For the text-containing cell, return its midpoint in (x, y) coordinate format. 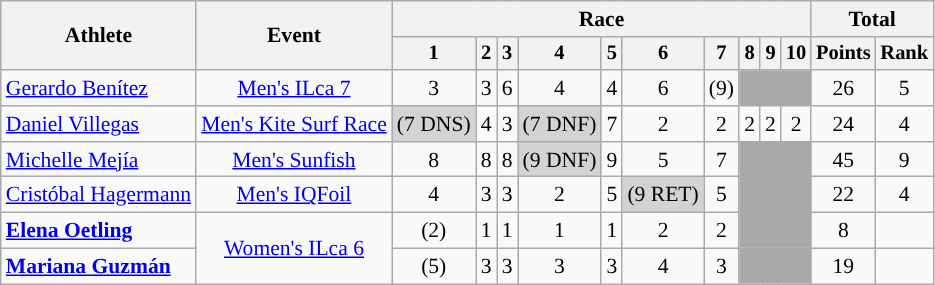
(9 DNF) (560, 160)
24 (843, 124)
Michelle Mejía (98, 160)
Points (843, 54)
Mariana Guzmán (98, 267)
22 (843, 195)
Athlete (98, 36)
Total (872, 19)
Rank (904, 54)
Race (602, 19)
Men's Kite Surf Race (294, 124)
(2) (434, 231)
Daniel Villegas (98, 124)
(9) (722, 88)
45 (843, 160)
Gerardo Benítez (98, 88)
Men's IQFoil (294, 195)
(5) (434, 267)
Cristóbal Hagermann (98, 195)
26 (843, 88)
Women's ILca 6 (294, 248)
10 (796, 54)
(9 RET) (662, 195)
Event (294, 36)
(7 DNF) (560, 124)
(7 DNS) (434, 124)
Elena Oetling (98, 231)
Men's ILca 7 (294, 88)
19 (843, 267)
Men's Sunfish (294, 160)
